Return [x, y] of the center of cell containing provided text 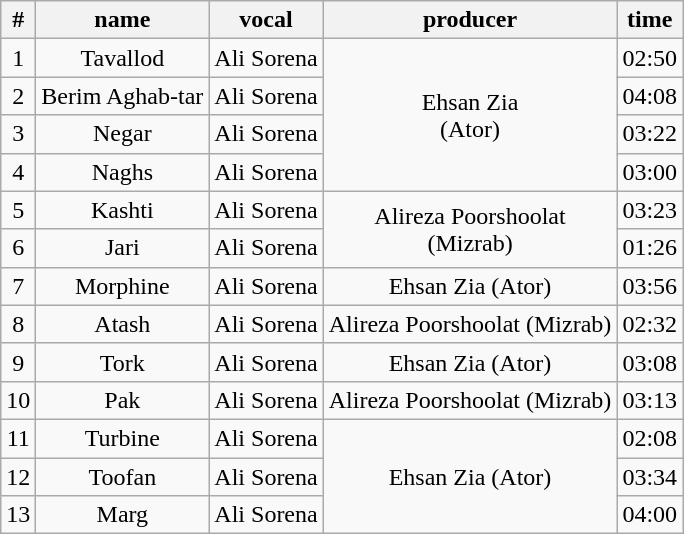
Naghs [122, 172]
time [650, 20]
04:00 [650, 515]
03:22 [650, 134]
03:56 [650, 286]
03:13 [650, 400]
02:32 [650, 324]
Negar [122, 134]
2 [18, 96]
03:00 [650, 172]
Kashti [122, 210]
producer [470, 20]
01:26 [650, 248]
Tavallod [122, 58]
02:08 [650, 438]
Toofan [122, 477]
4 [18, 172]
name [122, 20]
03:08 [650, 362]
Atash [122, 324]
10 [18, 400]
8 [18, 324]
12 [18, 477]
5 [18, 210]
Berim Aghab-tar [122, 96]
13 [18, 515]
02:50 [650, 58]
Morphine [122, 286]
Jari [122, 248]
6 [18, 248]
3 [18, 134]
03:34 [650, 477]
Turbine [122, 438]
Pak [122, 400]
7 [18, 286]
# [18, 20]
03:23 [650, 210]
Alireza Poorshoolat(Mizrab) [470, 229]
11 [18, 438]
Ehsan Zia(Ator) [470, 115]
Marg [122, 515]
vocal [266, 20]
9 [18, 362]
04:08 [650, 96]
Tork [122, 362]
1 [18, 58]
